Provide the [x, y] coordinate of the cell's center where the given text is located.  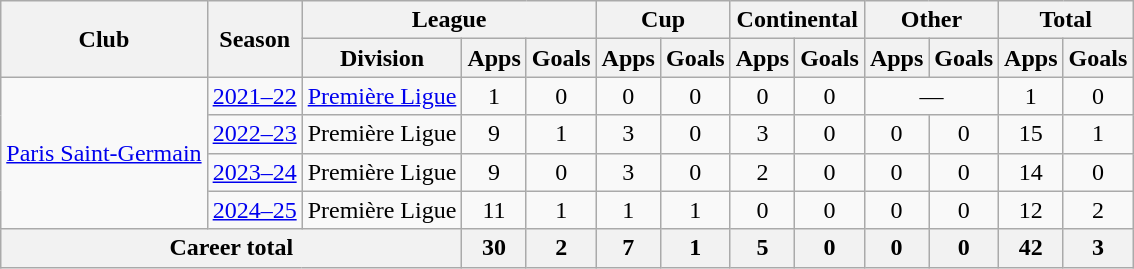
Continental [797, 20]
15 [1031, 134]
2023–24 [254, 172]
5 [762, 248]
League [449, 20]
11 [494, 210]
Total [1066, 20]
Cup [663, 20]
42 [1031, 248]
2022–23 [254, 134]
— [931, 96]
Club [104, 39]
Career total [232, 248]
Season [254, 39]
7 [628, 248]
2021–22 [254, 96]
Other [931, 20]
30 [494, 248]
Division [382, 58]
Paris Saint-Germain [104, 153]
12 [1031, 210]
14 [1031, 172]
2024–25 [254, 210]
